Capture the cell that displays the provided text and extract its [X, Y] central coordinate. 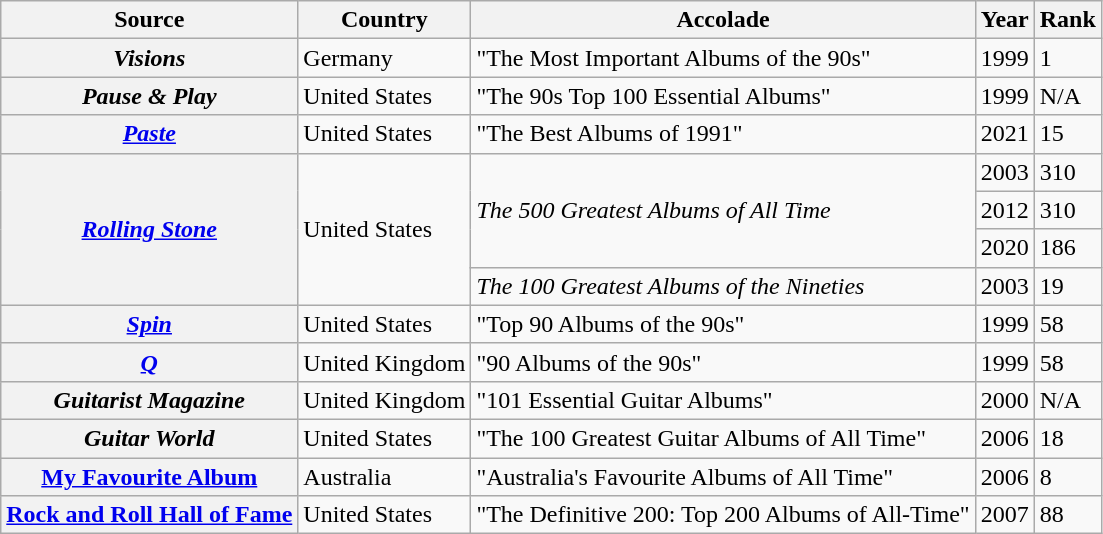
"The Most Important Albums of the 90s" [723, 58]
186 [1068, 248]
"90 Albums of the 90s" [723, 362]
15 [1068, 134]
Spin [150, 324]
Rolling Stone [150, 229]
Year [1004, 20]
Guitarist Magazine [150, 400]
19 [1068, 286]
Visions [150, 58]
Rock and Roll Hall of Fame [150, 515]
"The Definitive 200: Top 200 Albums of All-Time" [723, 515]
Paste [150, 134]
2012 [1004, 210]
The 500 Greatest Albums of All Time [723, 210]
Rank [1068, 20]
Source [150, 20]
1 [1068, 58]
Country [384, 20]
8 [1068, 477]
2020 [1004, 248]
2021 [1004, 134]
"The 90s Top 100 Essential Albums" [723, 96]
Germany [384, 58]
18 [1068, 438]
"Top 90 Albums of the 90s" [723, 324]
"Australia's Favourite Albums of All Time" [723, 477]
"101 Essential Guitar Albums" [723, 400]
2007 [1004, 515]
Guitar World [150, 438]
Australia [384, 477]
2000 [1004, 400]
"The 100 Greatest Guitar Albums of All Time" [723, 438]
"The Best Albums of 1991" [723, 134]
My Favourite Album [150, 477]
88 [1068, 515]
Accolade [723, 20]
Pause & Play [150, 96]
The 100 Greatest Albums of the Nineties [723, 286]
Q [150, 362]
